Return [X, Y] of the center of cell containing provided text 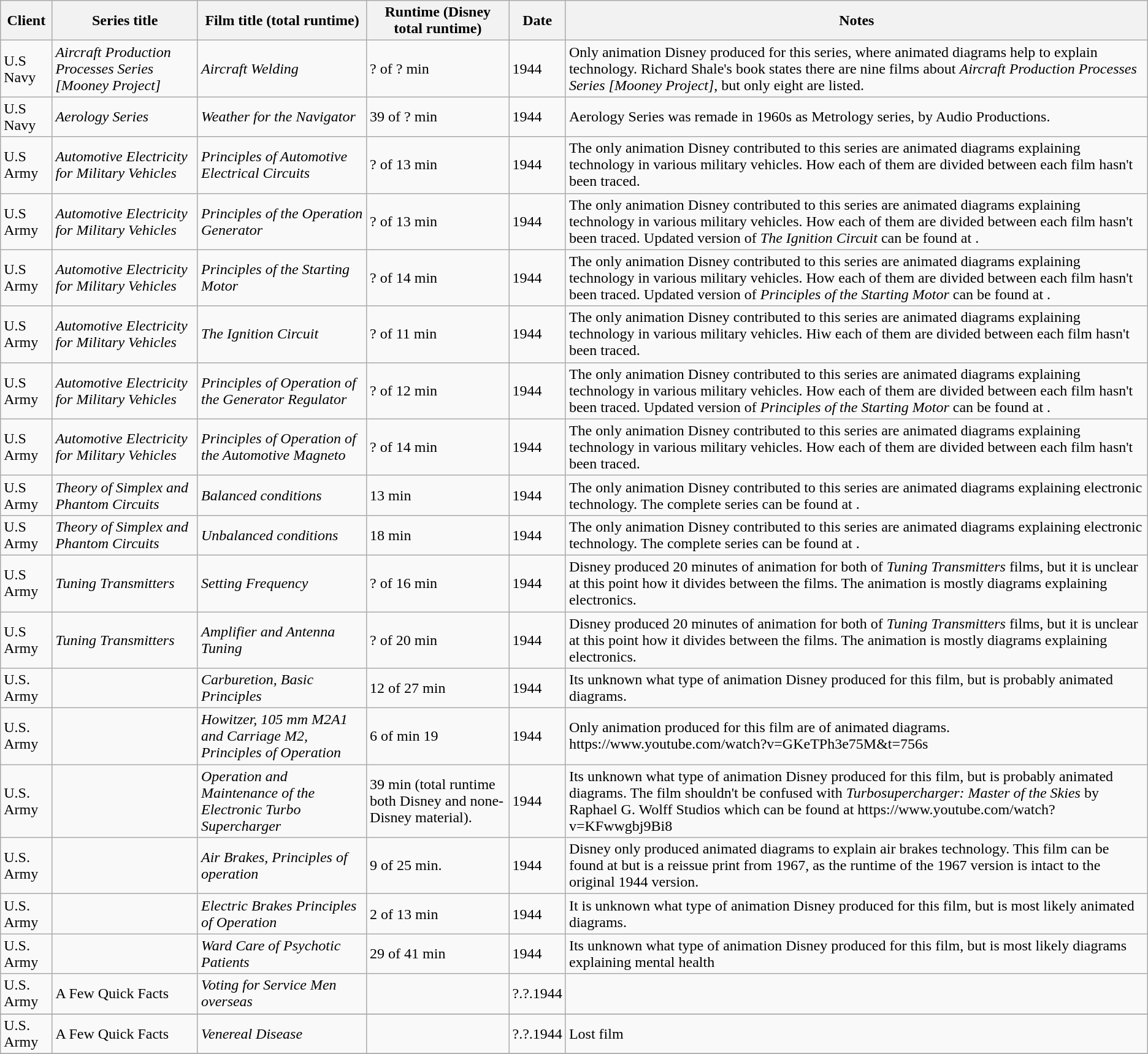
? of 20 min [438, 640]
Aircraft Welding [282, 69]
Principles of Automotive Electrical Circuits [282, 165]
Principles of the Operation Generator [282, 221]
13 min [438, 495]
Unbalanced conditions [282, 535]
The Ignition Circuit [282, 334]
Notes [856, 21]
Electric Brakes Principles of Operation [282, 914]
Ward Care of Psychotic Patients [282, 954]
29 of 41 min [438, 954]
Operation and Maintenance of the Electronic Turbo Supercharger [282, 801]
Principles of Operation of the Generator Regulator [282, 391]
Runtime (Disney total runtime) [438, 21]
Film title (total runtime) [282, 21]
9 of 25 min. [438, 866]
Balanced conditions [282, 495]
Its unknown what type of animation Disney produced for this film, but is most likely diagrams explaining mental health [856, 954]
Only animation produced for this film are of animated diagrams. https://www.youtube.com/watch?v=GKeTPh3e75M&t=756s [856, 736]
Its unknown what type of animation Disney produced for this film, but is probably animated diagrams. [856, 688]
Voting for Service Men overseas [282, 993]
Weather for the Navigator [282, 116]
It is unknown what type of animation Disney produced for this film, but is most likely animated diagrams. [856, 914]
2 of 13 min [438, 914]
? of ? min [438, 69]
Carburetion, Basic Principles [282, 688]
18 min [438, 535]
39 of ? min [438, 116]
? of 11 min [438, 334]
Setting Frequency [282, 583]
Series title [125, 21]
Principles of Operation of the Automotive Magneto [282, 447]
Howitzer, 105 mm M2A1 and Carriage M2, Principles of Operation [282, 736]
Lost film [856, 1034]
Aerology Series was remade in 1960s as Metrology series, by Audio Productions. [856, 116]
12 of 27 min [438, 688]
39 min (total runtime both Disney and none-Disney material). [438, 801]
Client [26, 21]
Venereal Disease [282, 1034]
Aircraft Production Processes Series [Mooney Project] [125, 69]
? of 16 min [438, 583]
Amplifier and Antenna Tuning [282, 640]
Air Brakes, Principles of operation [282, 866]
Principles of the Starting Motor [282, 278]
Date [537, 21]
Aerology Series [125, 116]
? of 12 min [438, 391]
6 of min 19 [438, 736]
